Return (X, Y) of the center of cell containing provided text 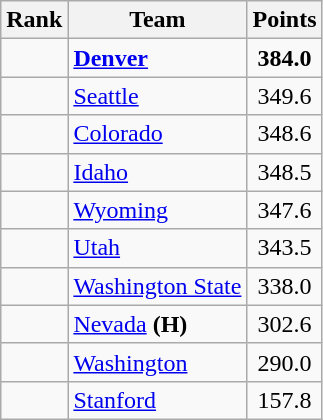
384.0 (284, 58)
Stanford (158, 400)
Washington State (158, 286)
Colorado (158, 134)
Wyoming (158, 210)
302.6 (284, 324)
290.0 (284, 362)
Seattle (158, 96)
157.8 (284, 400)
338.0 (284, 286)
Denver (158, 58)
Utah (158, 248)
348.5 (284, 172)
Team (158, 20)
Nevada (H) (158, 324)
348.6 (284, 134)
Rank (34, 20)
Points (284, 20)
343.5 (284, 248)
347.6 (284, 210)
Idaho (158, 172)
Washington (158, 362)
349.6 (284, 96)
